Extract the (x, y) coordinate from the center of the cell holding the provided text.  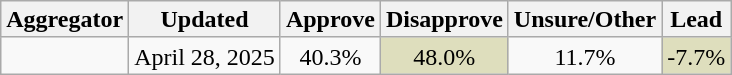
Unsure/Other (584, 20)
Disapprove (444, 20)
11.7% (584, 56)
Approve (330, 20)
48.0% (444, 56)
April 28, 2025 (205, 56)
40.3% (330, 56)
Lead (696, 20)
Updated (205, 20)
Aggregator (65, 20)
-7.7% (696, 56)
